Capture the cell that displays the provided text and extract its [x, y] central coordinate. 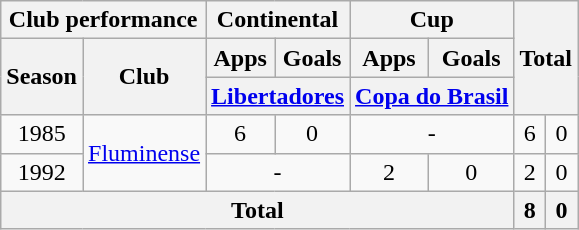
Club [144, 77]
Libertadores [278, 96]
Club performance [104, 20]
1985 [42, 134]
Continental [278, 20]
1992 [42, 172]
Copa do Brasil [432, 96]
Cup [432, 20]
Fluminense [144, 153]
8 [530, 210]
Season [42, 77]
